Return the (X, Y) coordinate for the center point of the cell that contains the specified text.  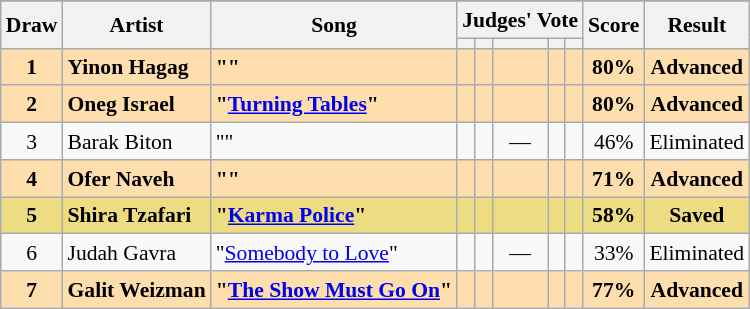
Barak Biton (136, 142)
5 (32, 216)
Judah Gavra (136, 252)
"Turning Tables" (334, 104)
Ofer Naveh (136, 178)
58% (614, 216)
Result (696, 24)
2 (32, 104)
"The Show Must Go On" (334, 290)
46% (614, 142)
7 (32, 290)
Yinon Hagag (136, 66)
1 (32, 66)
"Somebody to Love" (334, 252)
Score (614, 24)
"Karma Police" (334, 216)
Judges' Vote (520, 20)
Artist (136, 24)
77% (614, 290)
6 (32, 252)
Oneg Israel (136, 104)
33% (614, 252)
71% (614, 178)
Saved (696, 216)
3 (32, 142)
Shira Tzafari (136, 216)
Song (334, 24)
Galit Weizman (136, 290)
Draw (32, 24)
4 (32, 178)
